Return the [x, y] coordinate for the center point of the cell that contains the specified text.  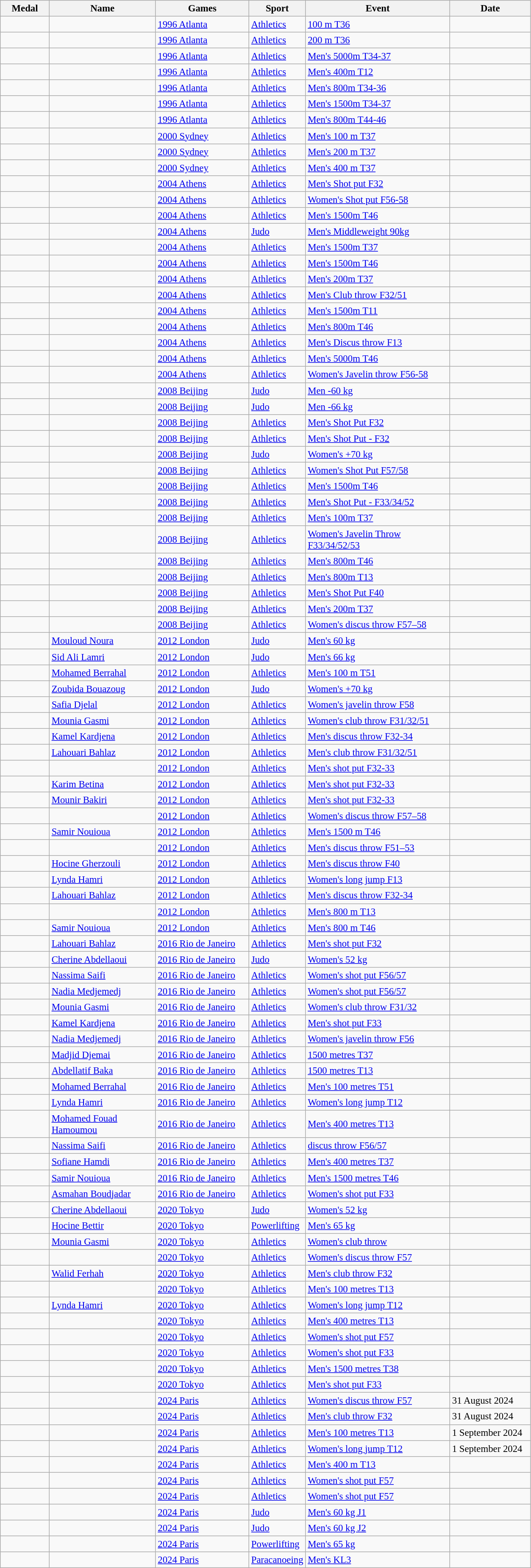
Men's 1500m T11 [378, 311]
Men's 100 m T51 [378, 673]
Medal [25, 8]
Women's long jump F13 [378, 880]
Name [103, 8]
Games [203, 8]
Asmahan Boudjadar [103, 1194]
Men -60 kg [378, 391]
Walid Ferhah [103, 1273]
Sid Ali Lamri [103, 657]
Men's club throw F31/32/51 [378, 752]
Event [378, 8]
Hocine Gherzouli [103, 864]
Men's 800 m T46 [378, 928]
Date [490, 8]
Women's Javelin Throw F33/34/52/53 [378, 540]
Men -66 kg [378, 407]
Men's Middleweight 90kg [378, 231]
Women's club throw F31/32 [378, 1007]
Men's shot put F32 [378, 943]
Men's 100 metres T51 [378, 1087]
Men's Shot Put F32 [378, 422]
Madjid Djemai [103, 1055]
Men's 60 kg J1 [378, 1512]
Men's 200 m T37 [378, 152]
Abdellatif Baka [103, 1071]
Men's discus throw F40 [378, 864]
Men's 1500 metres T46 [378, 1178]
1500 metres T13 [378, 1071]
Women's club throw F31/32/51 [378, 720]
Women's club throw [378, 1241]
Women's javelin throw F56 [378, 1039]
Mouloud Noura [103, 641]
Men's discus throw F51–53 [378, 848]
Men's 800m T13 [378, 577]
Men's 60 kg [378, 641]
Men's 400 metres T37 [378, 1162]
discus throw F56/57 [378, 1146]
Men's 66 kg [378, 657]
Men's Shot Put - F33/34/52 [378, 502]
Men's 100m T37 [378, 518]
Safia Djelal [103, 704]
Sofiane Hamdi [103, 1162]
Men's Shot Put - F32 [378, 438]
200 m T36 [378, 40]
Men's 800 m T13 [378, 911]
Men's Shot Put F40 [378, 593]
Men's 800m T34-36 [378, 88]
Men's 1500 m T46 [378, 832]
Hocine Bettir [103, 1225]
Men's 5000m T46 [378, 359]
Zoubida Bouazoug [103, 689]
Men's 60 kg J2 [378, 1528]
Men's 800m T44-46 [378, 120]
Women's Shot put F56-58 [378, 199]
Men's 1500m T37 [378, 247]
Men's Discus throw F13 [378, 343]
Karim Betina [103, 784]
Men's 1500 metres T38 [378, 1369]
Paracanoeing [277, 1560]
Sport [277, 8]
Men's 100 m T37 [378, 136]
Men's 400 m T37 [378, 168]
Men's 400 m T13 [378, 1464]
Men's 400m T12 [378, 72]
Men's Shot put F32 [378, 183]
Men's KL3 [378, 1560]
Women's javelin throw F58 [378, 704]
1500 metres T37 [378, 1055]
Mohamed Fouad Hamoumou [103, 1124]
Women's Javelin throw F56-58 [378, 375]
100 m T36 [378, 25]
Women's Shot Put F57/58 [378, 470]
Men's 5000m T34-37 [378, 56]
Men's 1500m T34-37 [378, 104]
Mounir Bakiri [103, 800]
Men's Club throw F32/51 [378, 295]
